Find where the given text appears and provide that cell's center as [x, y] coordinate. 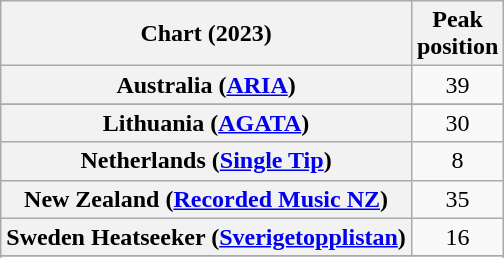
8 [457, 161]
Netherlands (Single Tip) [206, 161]
16 [457, 237]
35 [457, 199]
Sweden Heatseeker (Sverigetopplistan) [206, 237]
Peakposition [457, 34]
Chart (2023) [206, 34]
Lithuania (AGATA) [206, 123]
39 [457, 85]
30 [457, 123]
New Zealand (Recorded Music NZ) [206, 199]
Australia (ARIA) [206, 85]
